Output the [X, Y] coordinate of the center of the cell containing the given text.  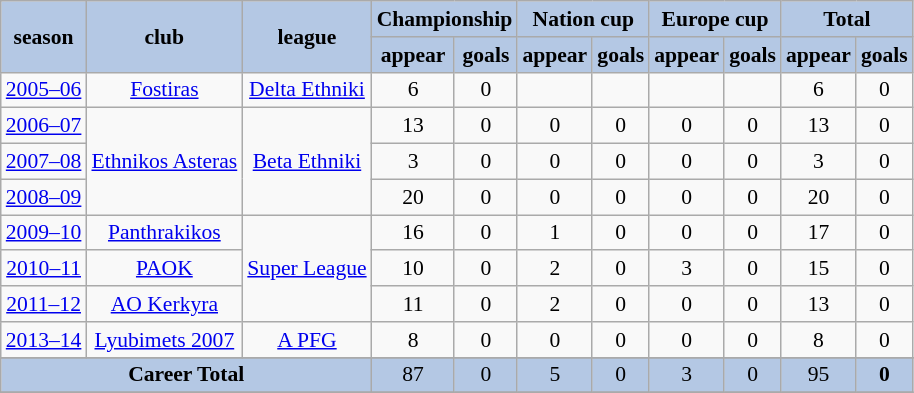
1 [554, 233]
5 [554, 375]
10 [414, 269]
season [44, 36]
2007–08 [44, 162]
17 [818, 233]
league [306, 36]
Total [847, 19]
Delta Ethniki [306, 90]
87 [414, 375]
11 [414, 304]
Nation cup [583, 19]
2005–06 [44, 90]
2011–12 [44, 304]
95 [818, 375]
2013–14 [44, 340]
Super League [306, 268]
AO Kerkyra [164, 304]
15 [818, 269]
Championship [445, 19]
2009–10 [44, 233]
2008–09 [44, 197]
16 [414, 233]
2006–07 [44, 126]
Fostiras [164, 90]
Europe cup [715, 19]
2010–11 [44, 269]
Panthrakikos [164, 233]
Beta Ethniki [306, 162]
club [164, 36]
Ethnikos Asteras [164, 162]
Career Total [186, 375]
Lyubimets 2007 [164, 340]
A PFG [306, 340]
PAOK [164, 269]
